Scan for the cell matching the given text and deliver its [x, y] coordinate at center. 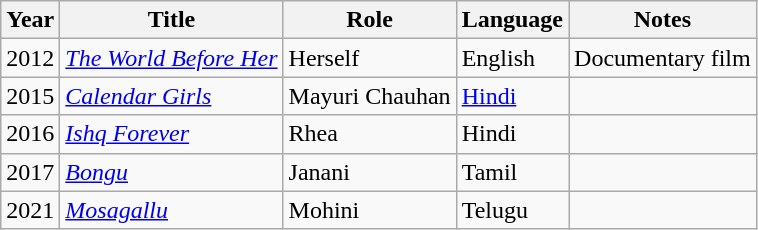
Telugu [512, 210]
2017 [30, 172]
Mayuri Chauhan [370, 96]
Mosagallu [172, 210]
English [512, 58]
Ishq Forever [172, 134]
2012 [30, 58]
Notes [663, 20]
2016 [30, 134]
Language [512, 20]
Tamil [512, 172]
Year [30, 20]
Role [370, 20]
The World Before Her [172, 58]
Title [172, 20]
Janani [370, 172]
Herself [370, 58]
Calendar Girls [172, 96]
Mohini [370, 210]
Bongu [172, 172]
2015 [30, 96]
Rhea [370, 134]
2021 [30, 210]
Documentary film [663, 58]
